Find where the given text appears and provide that cell's center as [X, Y] coordinate. 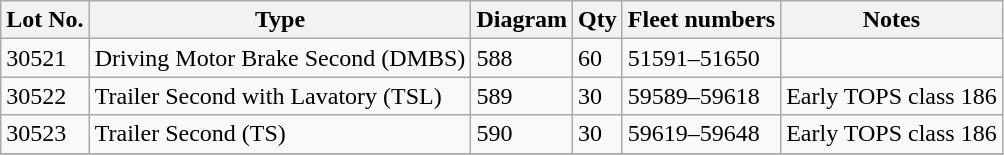
59619–59648 [701, 134]
30521 [45, 58]
Trailer Second with Lavatory (TSL) [280, 96]
588 [522, 58]
60 [598, 58]
Type [280, 20]
59589–59618 [701, 96]
51591–51650 [701, 58]
Lot No. [45, 20]
30522 [45, 96]
Driving Motor Brake Second (DMBS) [280, 58]
Fleet numbers [701, 20]
Qty [598, 20]
590 [522, 134]
589 [522, 96]
30523 [45, 134]
Notes [892, 20]
Diagram [522, 20]
Trailer Second (TS) [280, 134]
